Search for the cell housing the specified text and yield its [x, y] center coordinate. 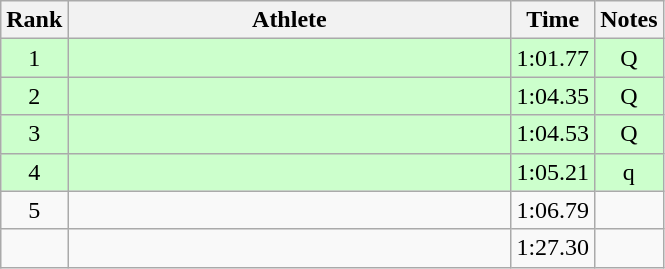
1:04.35 [553, 96]
Time [553, 20]
1 [34, 58]
1:06.79 [553, 210]
Rank [34, 20]
1:01.77 [553, 58]
3 [34, 134]
Notes [629, 20]
1:05.21 [553, 172]
Athlete [290, 20]
2 [34, 96]
1:27.30 [553, 248]
q [629, 172]
4 [34, 172]
1:04.53 [553, 134]
5 [34, 210]
